Identify which cell holds the provided text, then report its (X, Y) central coordinate. 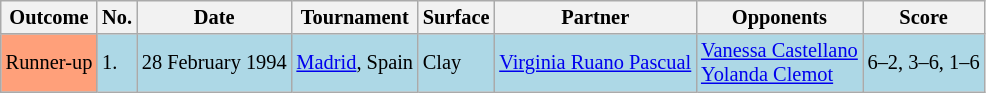
1. (117, 63)
Clay (456, 63)
Score (924, 17)
28 February 1994 (214, 63)
Madrid, Spain (355, 63)
Virginia Ruano Pascual (595, 63)
Runner-up (49, 63)
No. (117, 17)
Opponents (780, 17)
Date (214, 17)
Partner (595, 17)
Tournament (355, 17)
Surface (456, 17)
Vanessa Castellano Yolanda Clemot (780, 63)
Outcome (49, 17)
6–2, 3–6, 1–6 (924, 63)
